Scan for the cell matching the given text and deliver its [x, y] coordinate at center. 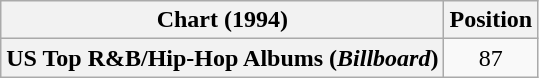
87 [491, 58]
US Top R&B/Hip-Hop Albums (Billboard) [222, 58]
Chart (1994) [222, 20]
Position [491, 20]
